Detect which cell encompasses the target text, then output its (X, Y) center coordinate. 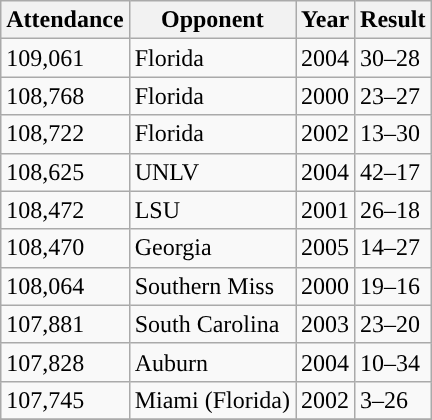
26–18 (393, 210)
108,064 (65, 286)
108,472 (65, 210)
23–20 (393, 324)
Result (393, 20)
107,745 (65, 400)
30–28 (393, 58)
107,881 (65, 324)
13–30 (393, 134)
107,828 (65, 362)
Year (326, 20)
2001 (326, 210)
2003 (326, 324)
109,061 (65, 58)
108,722 (65, 134)
14–27 (393, 248)
108,470 (65, 248)
3–26 (393, 400)
108,625 (65, 172)
108,768 (65, 96)
South Carolina (212, 324)
10–34 (393, 362)
Georgia (212, 248)
UNLV (212, 172)
Auburn (212, 362)
Opponent (212, 20)
Southern Miss (212, 286)
42–17 (393, 172)
2005 (326, 248)
Attendance (65, 20)
Miami (Florida) (212, 400)
19–16 (393, 286)
23–27 (393, 96)
LSU (212, 210)
